Extract the (x, y) coordinate from the center of the cell holding the provided text.  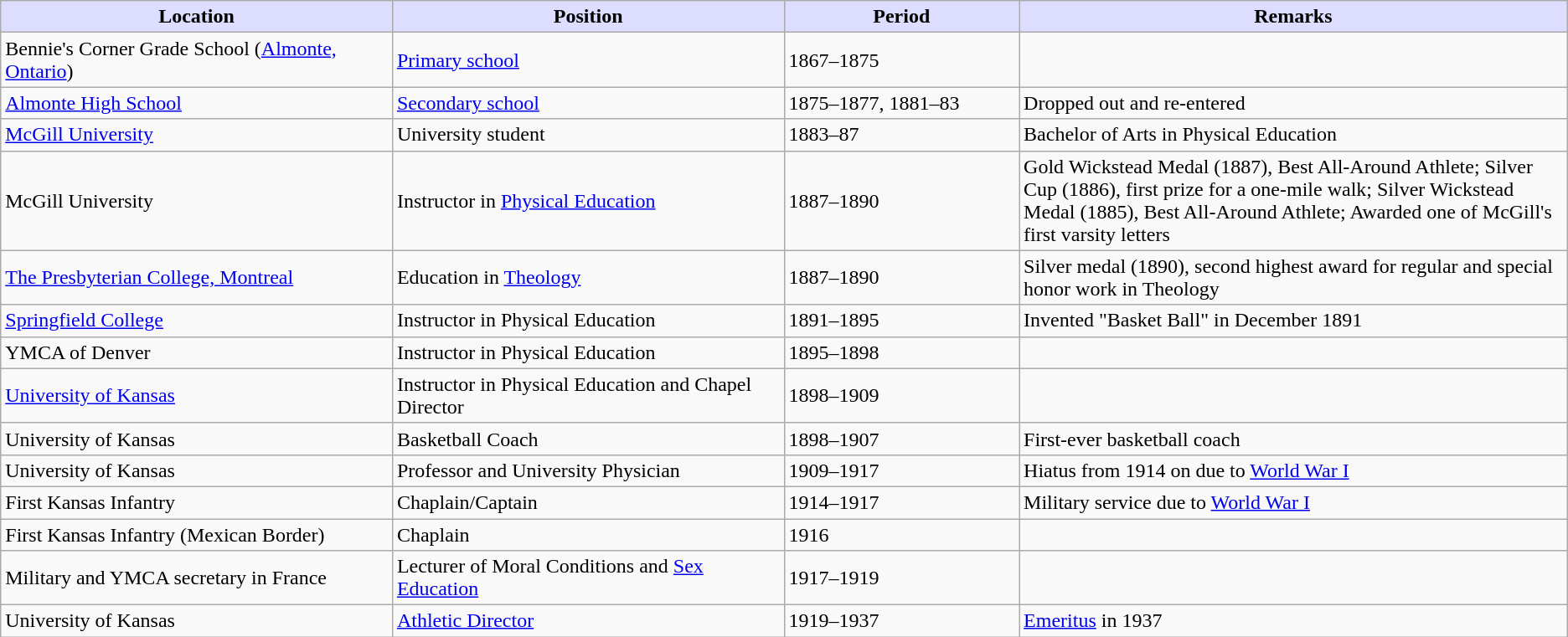
Athletic Director (588, 621)
Primary school (588, 60)
YMCA of Denver (197, 352)
Military and YMCA secretary in France (197, 578)
1898–1909 (901, 395)
Chaplain (588, 535)
Almonte High School (197, 103)
Springfield College (197, 321)
First-ever basketball coach (1293, 439)
Education in Theology (588, 278)
1883–87 (901, 135)
1919–1937 (901, 621)
1909–1917 (901, 470)
1917–1919 (901, 578)
Secondary school (588, 103)
1898–1907 (901, 439)
1867–1875 (901, 60)
Military service due to World War I (1293, 502)
Position (588, 17)
Bennie's Corner Grade School (Almonte, Ontario) (197, 60)
1875–1877, 1881–83 (901, 103)
Silver medal (1890), second highest award for regular and special honor work in Theology (1293, 278)
University student (588, 135)
Basketball Coach (588, 439)
Dropped out and re-entered (1293, 103)
Location (197, 17)
Emeritus in 1937 (1293, 621)
1891–1895 (901, 321)
The Presbyterian College, Montreal (197, 278)
Bachelor of Arts in Physical Education (1293, 135)
Instructor in Physical Education and Chapel Director (588, 395)
Period (901, 17)
Professor and University Physician (588, 470)
1916 (901, 535)
Remarks (1293, 17)
Lecturer of Moral Conditions and Sex Education (588, 578)
Hiatus from 1914 on due to World War I (1293, 470)
Chaplain/Captain (588, 502)
1914–1917 (901, 502)
Invented "Basket Ball" in December 1891 (1293, 321)
1895–1898 (901, 352)
First Kansas Infantry (197, 502)
First Kansas Infantry (Mexican Border) (197, 535)
